Pinpoint the cell where the given text exists, returning its [x, y] midpoint coordinate. 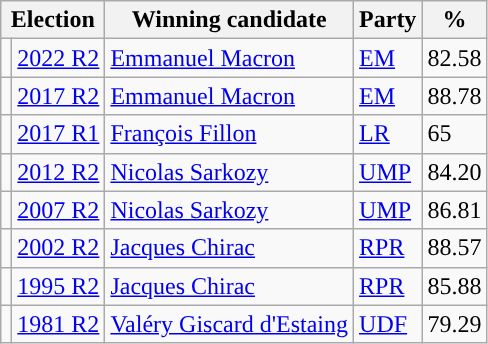
François Fillon [230, 134]
Election [53, 20]
88.78 [454, 96]
Party [388, 20]
2007 R2 [58, 210]
Winning candidate [230, 20]
82.58 [454, 58]
2002 R2 [58, 248]
85.88 [454, 286]
86.81 [454, 210]
65 [454, 134]
LR [388, 134]
UDF [388, 324]
79.29 [454, 324]
1995 R2 [58, 286]
88.57 [454, 248]
2017 R2 [58, 96]
84.20 [454, 172]
% [454, 20]
2012 R2 [58, 172]
Valéry Giscard d'Estaing [230, 324]
2022 R2 [58, 58]
2017 R1 [58, 134]
1981 R2 [58, 324]
